Return the [X, Y] coordinate for the center point of the cell that contains the specified text.  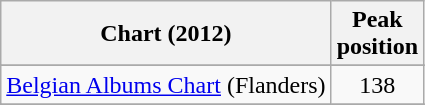
Belgian Albums Chart (Flanders) [166, 85]
Chart (2012) [166, 34]
Peakposition [377, 34]
138 [377, 85]
